Output the (x, y) coordinate of the center of the cell containing the given text.  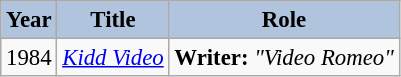
Role (284, 20)
Year (29, 20)
Writer: "Video Romeo" (284, 58)
Kidd Video (113, 58)
Title (113, 20)
1984 (29, 58)
